Pinpoint the cell where the given text exists, returning its [X, Y] midpoint coordinate. 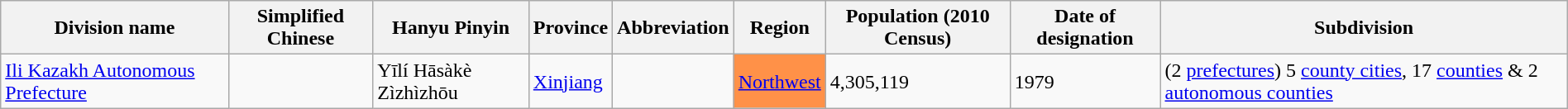
Ili Kazakh Autonomous Prefecture [114, 81]
Division name [114, 28]
Abbreviation [673, 28]
Hanyu Pinyin [452, 28]
Simplified Chinese [301, 28]
Yīlí Hāsàkè Zìzhìzhōu [452, 81]
(2 prefectures) 5 county cities, 17 counties & 2 autonomous counties [1364, 81]
Region [779, 28]
Population (2010 Census) [918, 28]
Date of designation [1085, 28]
Xinjiang [571, 81]
Northwest [779, 81]
1979 [1085, 81]
Province [571, 28]
Subdivision [1364, 28]
4,305,119 [918, 81]
